Search for the cell housing the specified text and yield its [X, Y] center coordinate. 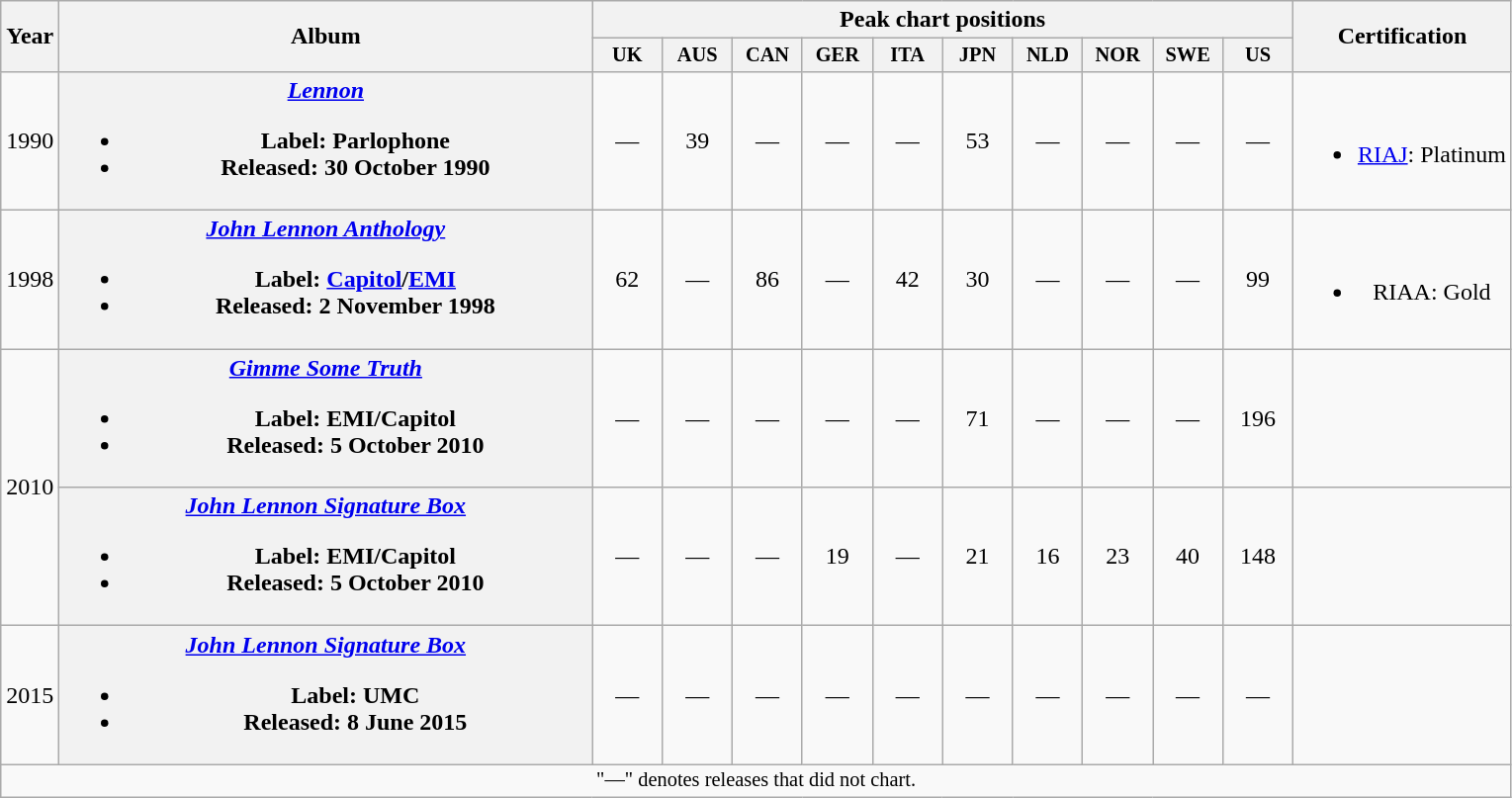
RIAJ: Platinum [1402, 140]
23 [1117, 557]
JPN [977, 55]
71 [977, 418]
1990 [30, 140]
1998 [30, 280]
21 [977, 557]
2010 [30, 488]
Gimme Some TruthLabel: EMI/CapitolReleased: 5 October 2010 [326, 418]
RIAA: Gold [1402, 280]
John Lennon AnthologyLabel: Capitol/EMIReleased: 2 November 1998 [326, 280]
40 [1189, 557]
148 [1258, 557]
John Lennon Signature BoxLabel: UMCReleased: 8 June 2015 [326, 695]
CAN [767, 55]
42 [908, 280]
19 [837, 557]
Year [30, 37]
John Lennon Signature BoxLabel: EMI/CapitolReleased: 5 October 2010 [326, 557]
62 [627, 280]
16 [1048, 557]
US [1258, 55]
53 [977, 140]
196 [1258, 418]
NOR [1117, 55]
Peak chart positions [943, 20]
NLD [1048, 55]
30 [977, 280]
UK [627, 55]
99 [1258, 280]
SWE [1189, 55]
86 [767, 280]
39 [698, 140]
Certification [1402, 37]
LennonLabel: ParlophoneReleased: 30 October 1990 [326, 140]
AUS [698, 55]
ITA [908, 55]
Album [326, 37]
2015 [30, 695]
GER [837, 55]
"—" denotes releases that did not chart. [756, 781]
